Return [X, Y] of the center of cell containing provided text 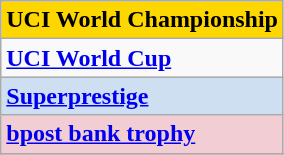
bpost bank trophy [142, 134]
Superprestige [142, 96]
UCI World Cup [142, 58]
UCI World Championship [142, 20]
